For the text-containing cell, return its midpoint in [x, y] coordinate format. 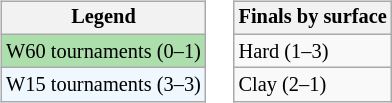
Hard (1–3) [313, 51]
Legend [103, 18]
Finals by surface [313, 18]
Clay (2–1) [313, 85]
W15 tournaments (3–3) [103, 85]
W60 tournaments (0–1) [103, 51]
